Locate the cell with the specified text and output its [x, y] center coordinate. 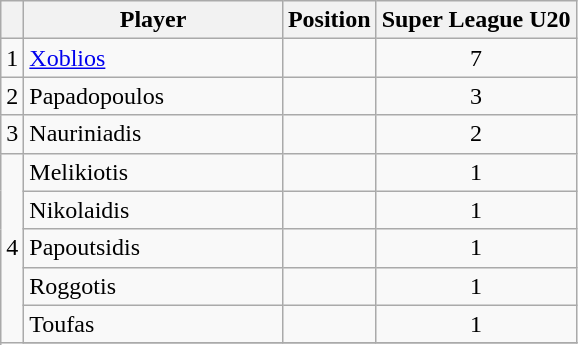
Roggotis [154, 286]
4 [12, 248]
Nauriniadis [154, 134]
Player [154, 20]
Super League U20 [476, 20]
Toufas [154, 324]
Position [329, 20]
Xoblios [154, 58]
Nikolaidis [154, 210]
Melikiotis [154, 172]
Papadopoulos [154, 96]
7 [476, 58]
Papoutsidis [154, 248]
